Detect which cell encompasses the target text, then output its [X, Y] center coordinate. 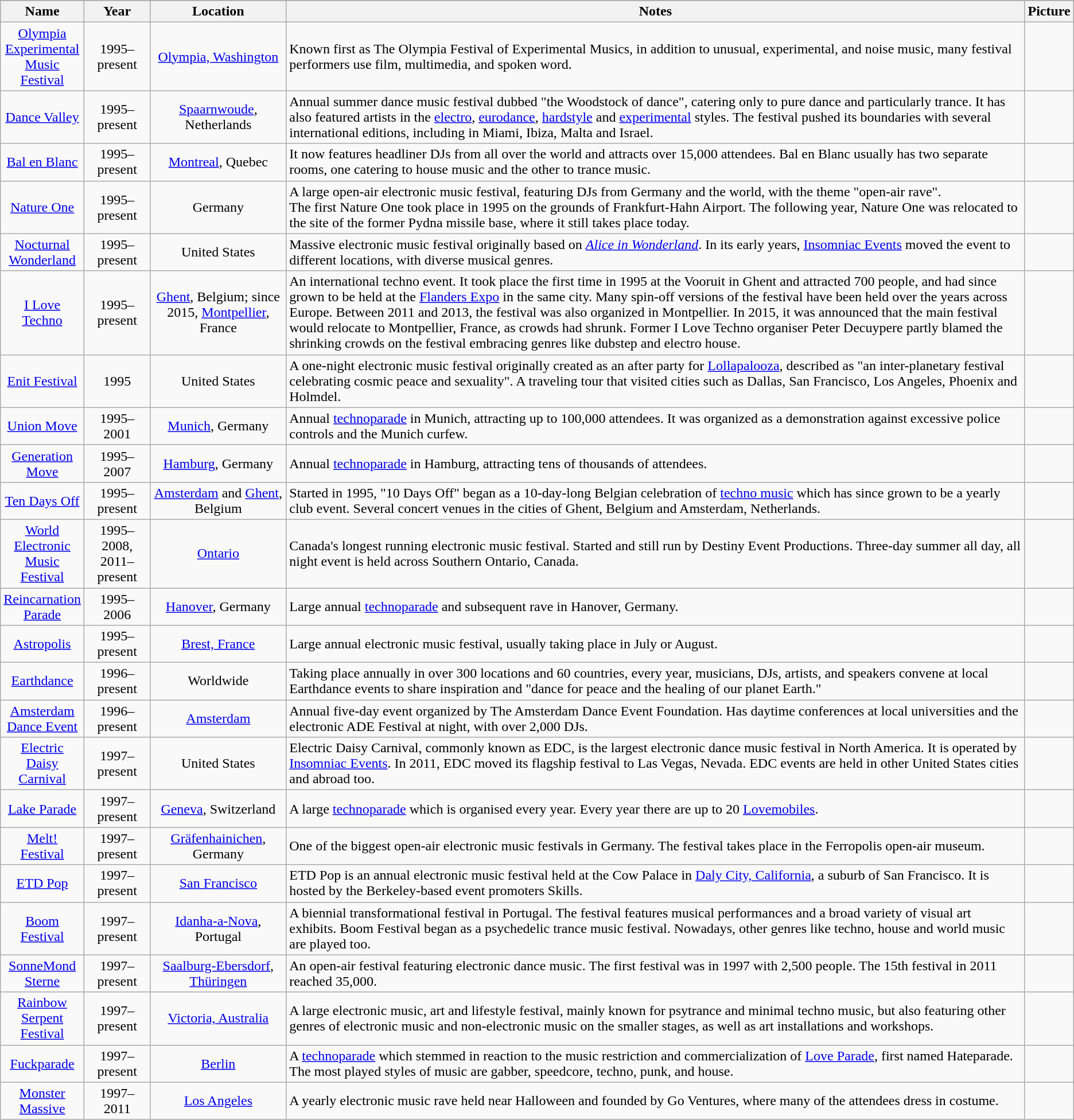
Location [218, 11]
1995–2006 [117, 606]
Amsterdam [218, 718]
A yearly electronic music rave held near Halloween and founded by Go Ventures, where many of the attendees dress in costume. [655, 1100]
Reincarnation Parade [42, 606]
San Francisco [218, 884]
A large technoparade which is organised every year. Every year there are up to 20 Lovemobiles. [655, 809]
Saalburg-Ebersdorf, Thüringen [218, 973]
Earthdance [42, 682]
Ontario [218, 553]
Worldwide [218, 682]
Victoria, Australia [218, 1018]
World Electronic Music Festival [42, 553]
1995–2001 [117, 426]
Olympia Experimental Music Festival [42, 56]
Geneva, Switzerland [218, 809]
Notes [655, 11]
Bal en Blanc [42, 162]
Annual technoparade in Hamburg, attracting tens of thousands of attendees. [655, 464]
1995–2008, 2011–present [117, 553]
Picture [1049, 11]
SonneMond Sterne [42, 973]
I Love Techno [42, 313]
Fuckparade [42, 1064]
Name [42, 11]
1995– 2007 [117, 464]
Ten Days Off [42, 500]
Gräfenhainichen, Germany [218, 846]
One of the biggest open-air electronic music festivals in Germany. The festival takes place in the Ferropolis open-air museum. [655, 846]
Berlin [218, 1064]
Idanha-a-Nova, Portugal [218, 928]
ETD Pop [42, 884]
An open-air festival featuring electronic dance music. The first festival was in 1997 with 2,500 people. The 15th festival in 2011 reached 35,000. [655, 973]
Year [117, 11]
Lake Parade [42, 809]
Astropolis [42, 644]
1997–2011 [117, 1100]
1995– present [117, 207]
Nature One [42, 207]
Rainbow Serpent Festival [42, 1018]
Brest, France [218, 644]
Amsterdam Dance Event [42, 718]
Olympia, Washington [218, 56]
Germany [218, 207]
1995 [117, 381]
Union Move [42, 426]
Dance Valley [42, 117]
Spaarnwoude, Netherlands [218, 117]
Large annual electronic music festival, usually taking place in July or August. [655, 644]
Amsterdam and Ghent, Belgium [218, 500]
Monster Massive [42, 1100]
Munich, Germany [218, 426]
Electric Daisy Carnival [42, 764]
Generation Move [42, 464]
Hanover, Germany [218, 606]
Montreal, Quebec [218, 162]
Hamburg, Germany [218, 464]
Large annual technoparade and subsequent rave in Hanover, Germany. [655, 606]
Ghent, Belgium; since 2015, Montpellier, France [218, 313]
Los Angeles [218, 1100]
Melt! Festival [42, 846]
Nocturnal Wonderland [42, 252]
Enit Festival [42, 381]
Boom Festival [42, 928]
